Provide the (x, y) coordinate of the cell's center where the given text is located.  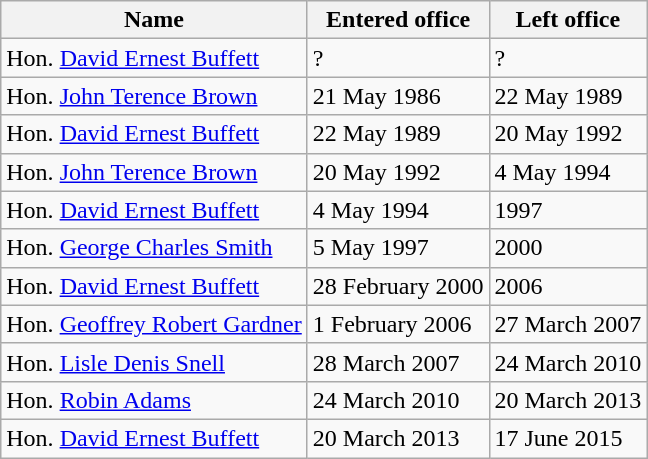
Hon. Lisle Denis Snell (154, 362)
21 May 1986 (398, 96)
5 May 1997 (398, 248)
1 February 2006 (398, 324)
2006 (568, 286)
27 March 2007 (568, 324)
28 February 2000 (398, 286)
Hon. Geoffrey Robert Gardner (154, 324)
2000 (568, 248)
Entered office (398, 20)
Name (154, 20)
Hon. Robin Adams (154, 400)
1997 (568, 210)
17 June 2015 (568, 438)
28 March 2007 (398, 362)
Hon. George Charles Smith (154, 248)
Left office (568, 20)
